Extract the (x, y) coordinate from the center of the cell holding the provided text.  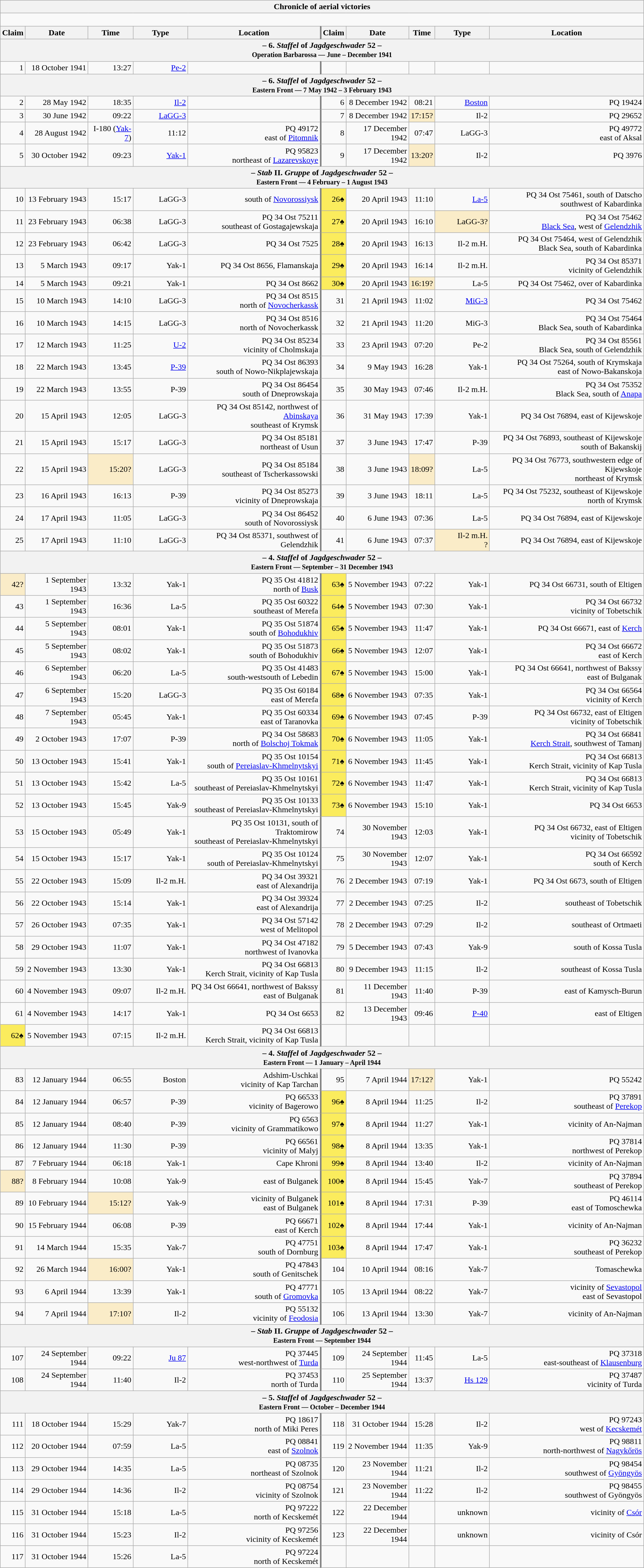
6 April 1944 (56, 1291)
92 (13, 1269)
29♠ (334, 266)
66♠ (334, 651)
72♠ (334, 783)
11:07 (111, 947)
07:45 (422, 717)
P-40 (462, 1014)
114 (13, 1491)
PQ 37814 northwest of Perekop (567, 1146)
13:40 (422, 1163)
PQ 34 Ost 85561Black Sea, south of Gelendzhik (567, 345)
51 (13, 783)
13 December 1943 (378, 1014)
PQ 34 Ost 76893, southeast of Kijewskojesouth of Bakanskij (567, 442)
PQ 35 Ost 41812 north of Busk (254, 584)
PQ 35 Ost 10154 south of Pereiaslav-Khmelnytskyi (254, 761)
– 6. Staffel of Jagdgeschwader 52 –Eastern Front — 7 May 1942 – 3 February 1943 (322, 85)
41 (334, 540)
73♠ (334, 805)
42? (13, 584)
PQ 34 Ost 66672east of Kerch (567, 651)
06:42 (111, 244)
PQ 34 Ost 39324 east of Alexandrija (254, 903)
PQ 34 Ost 86393south of Nowo-Nikplajewskaja (254, 367)
80 (334, 969)
101♠ (334, 1203)
13:37 (422, 1380)
PQ 34 Ost 58683 north of Bolschoj Tokmak (254, 739)
104 (334, 1269)
18 October 1944 (56, 1424)
08:01 (111, 628)
7 February 1944 (56, 1163)
34 (334, 367)
PQ 35 Ost 60322 southeast of Merefa (254, 607)
06:08 (111, 1225)
PQ 34 Ost 85371vicinity of Gelendzhik (567, 266)
11:35 (422, 1446)
PQ 98454 southwest of Gyöngyös (567, 1468)
PQ 95823 northeast of Lazarevskoye (254, 155)
31 (334, 301)
06:57 (111, 1102)
26 October 1943 (56, 925)
07:37 (422, 540)
89 (13, 1203)
09:07 (111, 991)
south of Novorossiysk (254, 199)
vicinity of Sevastopol east of Sevastopol (567, 1291)
21 (13, 442)
13:27 (111, 68)
07:47 (422, 133)
PQ 34 Ost 57142 west of Melitopol (254, 925)
15:10 (422, 805)
16 April 1943 (56, 496)
PQ 35 Ost 10124 south of Pereiaslav-Khmelnytskyi (254, 859)
70♠ (334, 739)
I-180 (Yak-7) (111, 133)
PQ 35 Ost 51874 south of Bohodukhiv (254, 628)
Tomaschewka (567, 1269)
26♠ (334, 199)
23 April 1943 (378, 345)
27♠ (334, 221)
11:22 (422, 1491)
06:55 (111, 1080)
PQ 34 Ost 8515 north of Novocherkassk (254, 301)
14 (13, 283)
16:10 (422, 221)
15:20 (111, 695)
116 (13, 1535)
10:08 (111, 1181)
06:20 (111, 673)
118 (334, 1424)
16:28 (422, 367)
PQ 35 Ost 10131, south of Traktomirow southeast of Pereiaslav-Khmelnytskyi (254, 832)
15:20? (111, 469)
PQ 34 Ost 75464Black Sea, south of Kabardinka (567, 323)
35 (334, 389)
– 6. Staffel of Jagdgeschwader 52 –Operation Barbarossa — June – December 1941 (322, 50)
PQ 97224north of Kecskemét (254, 1556)
PQ 6563vicinity of Grammatikowo (254, 1124)
05:45 (111, 717)
61 (13, 1014)
13 (13, 266)
11 (13, 221)
08:40 (111, 1124)
25 (13, 540)
07:30 (422, 607)
09:46 (422, 1014)
86 (13, 1146)
10 (13, 199)
19 (13, 389)
14:35 (111, 1468)
56 (13, 903)
PQ 35 Ost 10133 southeast of Pereiaslav-Khmelnytskyi (254, 805)
PQ 46114east of Tomoschewka (567, 1203)
PQ 34 Ost 86452 south of Novorossiysk (254, 518)
southeast of Tobetschik (567, 903)
15:26 (111, 1556)
46 (13, 673)
15 February 1944 (56, 1225)
13 February 1943 (56, 199)
22 (13, 469)
16:14 (422, 266)
11:30 (111, 1146)
08:21 (422, 103)
17:39 (422, 416)
112 (13, 1446)
14 March 1944 (56, 1247)
PQ 55132vicinity of Feodosia (254, 1314)
52 (13, 805)
14:17 (111, 1014)
23 (13, 496)
PQ 37445 west-northwest of Turda (254, 1358)
76 (334, 880)
LaGG-3? (462, 221)
7 (334, 115)
8 February 1944 (56, 1181)
30♠ (334, 283)
PQ 34 Ost 47182 northwest of Ivanovka (254, 947)
07:22 (422, 584)
120 (334, 1468)
83 (13, 1080)
8 (334, 133)
37 (334, 442)
123 (334, 1535)
12:05 (111, 416)
38 (334, 469)
20 October 1944 (56, 1446)
07:19 (422, 880)
PQ 47771south of Gromovka (254, 1291)
12 (13, 244)
117 (13, 1556)
east of Kamysch-Burun (567, 991)
– Stab II. Gruppe of Jagdgeschwader 52 –Eastern Front — September 1944 (322, 1336)
109 (334, 1358)
90 (13, 1225)
30 May 1943 (378, 389)
24 (13, 518)
9 December 1943 (378, 969)
PQ 36232 southeast of Perekop (567, 1247)
44 (13, 628)
east of Bulganek (254, 1181)
PQ 66561vicinity of Malyj (254, 1146)
15 (13, 301)
PQ 34 Ost 75462 (567, 301)
2 October 1943 (56, 739)
PQ 66671east of Kerch (254, 1225)
PQ 34 Ost 8516 north of Novocherkassk (254, 323)
30 October 1942 (56, 155)
113 (13, 1468)
PQ 97256vicinity of Kecskemét (254, 1535)
PQ 08841 east of Szolnok (254, 1446)
PQ 18617north of Miki Peres (254, 1424)
60 (13, 991)
64♠ (334, 607)
18:09? (422, 469)
63♠ (334, 584)
49 (13, 739)
Cape Khroni (254, 1163)
07:15 (111, 1035)
PQ 55242 (567, 1080)
05:49 (111, 832)
15:00 (422, 673)
99♠ (334, 1163)
85 (13, 1124)
07:43 (422, 947)
PQ 34 Ost 75462Black Sea, west of Gelendzhik (567, 221)
7 September 1943 (56, 717)
PQ 49772 east of Aksal (567, 133)
59 (13, 969)
28 May 1942 (56, 103)
57 (13, 925)
15:12? (111, 1203)
15:14 (111, 903)
15:09 (111, 880)
14:36 (111, 1491)
17:31 (422, 1203)
PQ 35 Ost 41483 south-westsouth of Lebedin (254, 673)
09:23 (111, 155)
121 (334, 1491)
68♠ (334, 695)
PQ 34 Ost 7525 (254, 244)
07:36 (422, 518)
PQ 47751 south of Dornburg (254, 1247)
18 (13, 367)
20 (13, 416)
9 May 1943 (378, 367)
09:17 (111, 266)
PQ 34 Ost 75211southeast of Gostagajewskaja (254, 221)
06:18 (111, 1163)
88? (13, 1181)
PQ 66533vicinity of Bagerowo (254, 1102)
28♠ (334, 244)
5 (13, 155)
PQ 98811 north-northwest of Nagykőrös (567, 1446)
84 (13, 1102)
PQ 34 Ost 75461, south of Datschosouthwest of Kabardinka (567, 199)
15:28 (422, 1424)
96♠ (334, 1102)
PQ 49172 east of Pitomnik (254, 133)
PQ 34 Ost 66732vicinity of Tobetschik (567, 607)
southeast of Kossa Tusla (567, 969)
PQ 34 Ost 85234vicinity of Cholmskaja (254, 345)
75 (334, 859)
110 (334, 1380)
32 (334, 323)
PQ 34 Ost 39321 east of Alexandrija (254, 880)
PQ 34 Ost 76773, southwestern edge of Kijewskojenortheast of Krymsk (567, 469)
PQ 34 Ost 75232, southeast of Kijewskojenorth of Krymsk (567, 496)
65♠ (334, 628)
13:20? (422, 155)
5 December 1943 (378, 947)
3 (13, 115)
07:46 (422, 389)
11:02 (422, 301)
11:15 (422, 969)
26 March 1944 (56, 1269)
15:41 (111, 761)
– 4. Staffel of Jagdgeschwader 52 –Eastern Front — September – 31 December 1943 (322, 562)
79 (334, 947)
16:36 (111, 607)
08:02 (111, 651)
102♠ (334, 1225)
PQ 34 Ost 66731, south of Eltigen (567, 584)
67♠ (334, 673)
13:35 (422, 1146)
28 August 1942 (56, 133)
PQ 37487vicinity of Turda (567, 1380)
PQ 34 Ost 8656, Flamanskaja (254, 266)
29 October 1943 (56, 947)
13:45 (111, 367)
– Stab II. Gruppe of Jagdgeschwader 52 –Eastern Front — 4 February – 1 August 1943 (322, 177)
PQ 34 Ost 66592south of Kerch (567, 859)
PQ 37453 north of Turda (254, 1380)
08:22 (422, 1291)
18:35 (111, 103)
PQ 34 Ost 85273vicinity of Dneprowskaja (254, 496)
PQ 35 Ost 51873 south of Bohodukhiv (254, 651)
PQ 35 Ost 10161 southeast of Pereiaslav-Khmelnytskyi (254, 783)
87 (13, 1163)
15:35 (111, 1247)
07:25 (422, 903)
77 (334, 903)
east of Eltigen (567, 1014)
PQ 19424 (567, 103)
13:55 (111, 389)
82 (334, 1014)
PQ 34 Ost 75352Black Sea, south of Anapa (567, 389)
15:23 (111, 1535)
1 (13, 68)
15:18 (111, 1512)
Il-2 m.H.? (462, 540)
11:20 (422, 323)
47 (13, 695)
08:16 (422, 1269)
17:44 (422, 1225)
PQ 34 Ost 85184southeast of Tscherkassowski (254, 469)
PQ 37891 southeast of Perekop (567, 1102)
PQ 35 Ost 60184 east of Merefa (254, 695)
58 (13, 947)
PQ 35 Ost 60334 east of Taranovka (254, 717)
108 (13, 1380)
U-2 (160, 345)
106 (334, 1314)
45 (13, 651)
09:21 (111, 283)
62♠ (13, 1035)
06:38 (111, 221)
PQ 97243west of Kecskemét (567, 1424)
14:10 (111, 301)
94 (13, 1314)
17:12? (422, 1080)
PQ 34 Ost 86454south of Dneprowskaja (254, 389)
PQ 34 Ost 66841Kerch Strait, southwest of Tamanj (567, 739)
PQ 34 Ost 66671, east of Kerch (567, 628)
95 (334, 1080)
PQ 37318 east-southeast of Klausenburg (567, 1358)
107 (13, 1358)
93 (13, 1291)
43 (13, 607)
PQ 34 Ost 75264, south of Krymskajaeast of Nowo-Bakanskoja (567, 367)
17:15? (422, 115)
Adshim-Uschkaivicinity of Kap Tarchan (254, 1080)
PQ 34 Ost 8662 (254, 283)
11 December 1943 (378, 991)
2 November 1943 (56, 969)
14:15 (111, 323)
07:59 (111, 1446)
100♠ (334, 1181)
39 (334, 496)
119 (334, 1446)
PQ 3976 (567, 155)
71♠ (334, 761)
16 (13, 323)
55 (13, 880)
81 (334, 991)
2 November 1944 (378, 1446)
10 February 1944 (56, 1203)
south of Kossa Tusla (567, 947)
36 (334, 416)
PQ 34 Ost 75464, west of GelendzhikBlack Sea, south of Kabardinka (567, 244)
Ju 87 (160, 1358)
PQ 37894 southeast of Perekop (567, 1181)
31 May 1943 (378, 416)
30 June 1942 (56, 115)
4 (13, 133)
40 (334, 518)
48 (13, 717)
78 (334, 925)
13:32 (111, 584)
16:19? (422, 283)
PQ 98455 southwest of Gyöngyös (567, 1491)
12:03 (422, 832)
17:07 (111, 739)
9 (334, 155)
25 September 1944 (378, 1380)
74 (334, 832)
18 October 1941 (56, 68)
PQ 34 Ost 6673, south of Eltigen (567, 880)
53 (13, 832)
91 (13, 1247)
PQ 29652 (567, 115)
– 4. Staffel of Jagdgeschwader 52 –Eastern Front — 1 January – April 1944 (322, 1058)
07:29 (422, 925)
16:00? (111, 1269)
15:29 (111, 1424)
11:27 (422, 1124)
33 (334, 345)
PQ 08735 northeast of Szolnok (254, 1468)
15:42 (111, 783)
PQ 34 Ost 66564vicinity of Kerch (567, 695)
– 5. Staffel of Jagdgeschwader 52 –Eastern Front — October – December 1944 (322, 1402)
97♠ (334, 1124)
111 (13, 1424)
11:21 (422, 1468)
PQ 34 Ost 85181northeast of Usun (254, 442)
PQ 47843 south of Genitschek (254, 1269)
17 (13, 345)
PQ 08754vicinity of Szolnok (254, 1491)
PQ 34 Ost 85371, southwest of Gelendzhik (254, 540)
103♠ (334, 1247)
98♠ (334, 1146)
11:12 (160, 133)
6 (334, 103)
10 April 1944 (378, 1269)
69♠ (334, 717)
PQ 34 Ost 75462, over of Kabardinka (567, 283)
115 (13, 1512)
07:20 (422, 345)
Hs 129 (462, 1380)
122 (334, 1512)
PQ 97222north of Kecskemét (254, 1512)
PQ 34 Ost 85142, northwest of Abinskayasoutheast of Krymsk (254, 416)
southeast of Ortmaeti (567, 925)
54 (13, 859)
Chronicle of aerial victories (322, 7)
105 (334, 1291)
12 March 1943 (56, 345)
13:39 (111, 1291)
50 (13, 761)
vicinity of Bulganekeast of Bulganek (254, 1203)
17:10? (111, 1314)
18:11 (422, 496)
2 (13, 103)
